Capture the cell that displays the provided text and extract its (X, Y) central coordinate. 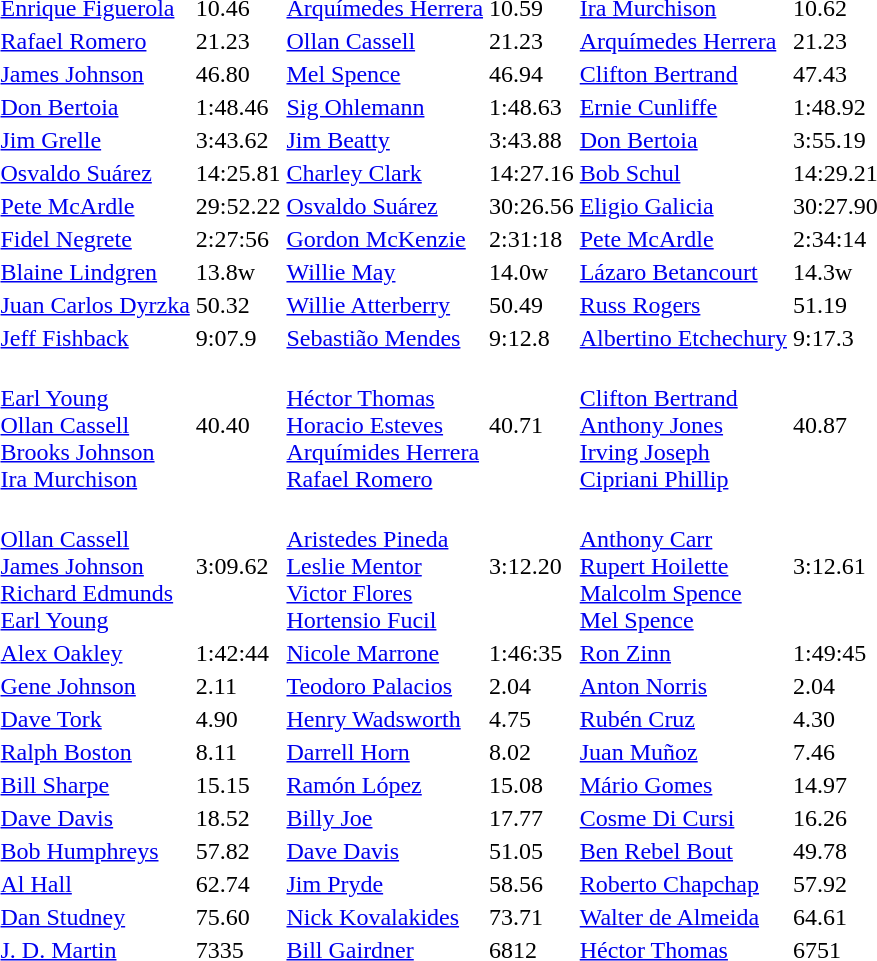
9:12.8 (532, 338)
4.90 (238, 719)
Bob Schul (683, 173)
Clifton BertrandAnthony JonesIrving JosephCipriani Phillip (683, 425)
Jim Beatty (385, 140)
Pete McArdle (683, 239)
Ernie Cunliffe (683, 107)
30:26.56 (532, 206)
51.05 (532, 851)
Rubén Cruz (683, 719)
14:25.81 (238, 173)
29:52.22 (238, 206)
14.0w (532, 272)
Mel Spence (385, 74)
Lázaro Betancourt (683, 272)
2.11 (238, 686)
Nick Kovalakides (385, 917)
Billy Joe (385, 818)
Henry Wadsworth (385, 719)
3:43.88 (532, 140)
2:27:56 (238, 239)
8.02 (532, 752)
Gordon McKenzie (385, 239)
1:42:44 (238, 653)
Cosme Di Cursi (683, 818)
Sig Ohlemann (385, 107)
Willie May (385, 272)
1:48.46 (238, 107)
Anthony CarrRupert HoiletteMalcolm SpenceMel Spence (683, 566)
Albertino Etchechury (683, 338)
57.82 (238, 851)
Mário Gomes (683, 785)
1:48.63 (532, 107)
Roberto Chapchap (683, 884)
Aristedes PinedaLeslie MentorVictor FloresHortensio Fucil (385, 566)
58.56 (532, 884)
50.49 (532, 305)
Arquímedes Herrera (683, 41)
2:31:18 (532, 239)
Nicole Marrone (385, 653)
Dave Davis (385, 851)
3:43.62 (238, 140)
75.60 (238, 917)
Eligio Galicia (683, 206)
Darrell Horn (385, 752)
Juan Muñoz (683, 752)
3:09.62 (238, 566)
15.08 (532, 785)
Don Bertoia (683, 140)
Anton Norris (683, 686)
18.52 (238, 818)
2.04 (532, 686)
Osvaldo Suárez (385, 206)
50.32 (238, 305)
4.75 (532, 719)
13.8w (238, 272)
40.71 (532, 425)
Héctor ThomasHoracio EstevesArquímides HerreraRafael Romero (385, 425)
17.77 (532, 818)
Ollan Cassell (385, 41)
Charley Clark (385, 173)
1:46:35 (532, 653)
62.74 (238, 884)
73.71 (532, 917)
Walter de Almeida (683, 917)
Teodoro Palacios (385, 686)
Jim Pryde (385, 884)
46.94 (532, 74)
Ramón López (385, 785)
Clifton Bertrand (683, 74)
46.80 (238, 74)
Sebastião Mendes (385, 338)
Ron Zinn (683, 653)
3:12.20 (532, 566)
15.15 (238, 785)
8.11 (238, 752)
Ben Rebel Bout (683, 851)
9:07.9 (238, 338)
Russ Rogers (683, 305)
Willie Atterberry (385, 305)
14:27.16 (532, 173)
40.40 (238, 425)
